Identify which cell holds the provided text, then report its [x, y] central coordinate. 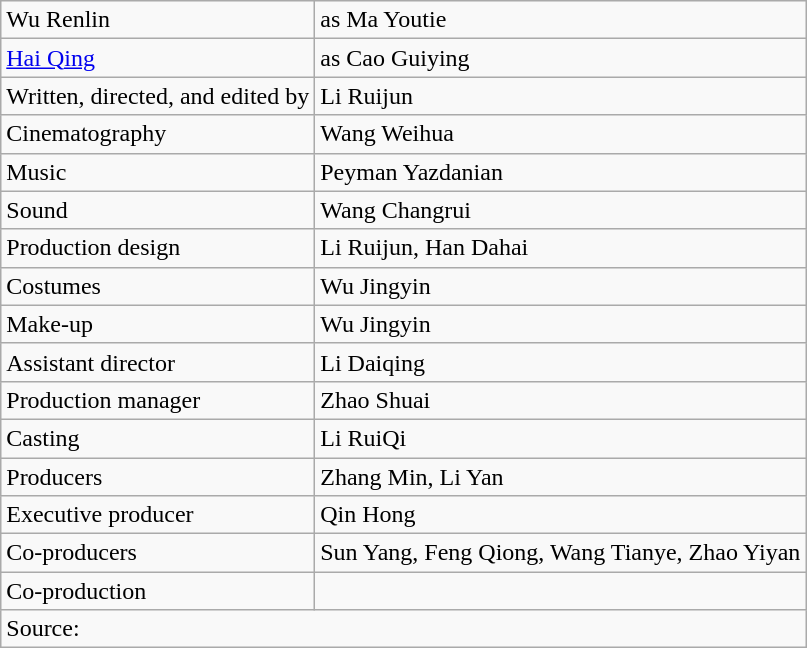
Qin Hong [560, 515]
Written, directed, and edited by [158, 96]
Make-up [158, 324]
Zhao Shuai [560, 400]
Music [158, 172]
Hai Qing [158, 58]
Assistant director [158, 362]
Li Ruijun, Han Dahai [560, 248]
Co-producers [158, 553]
Wang Changrui [560, 210]
Wu Renlin [158, 20]
Casting [158, 438]
as Ma Youtie [560, 20]
Producers [158, 477]
Executive producer [158, 515]
Production design [158, 248]
Peyman Yazdanian [560, 172]
Li Ruijun [560, 96]
Costumes [158, 286]
as Cao Guiying [560, 58]
Production manager [158, 400]
Sun Yang, Feng Qiong, Wang Tianye, Zhao Yiyan [560, 553]
Cinematography [158, 134]
Li RuiQi [560, 438]
Wang Weihua [560, 134]
Source: [404, 629]
Zhang Min, Li Yan [560, 477]
Sound [158, 210]
Co-production [158, 591]
Li Daiqing [560, 362]
